Provide the (x, y) coordinate of the cell's center where the given text is located.  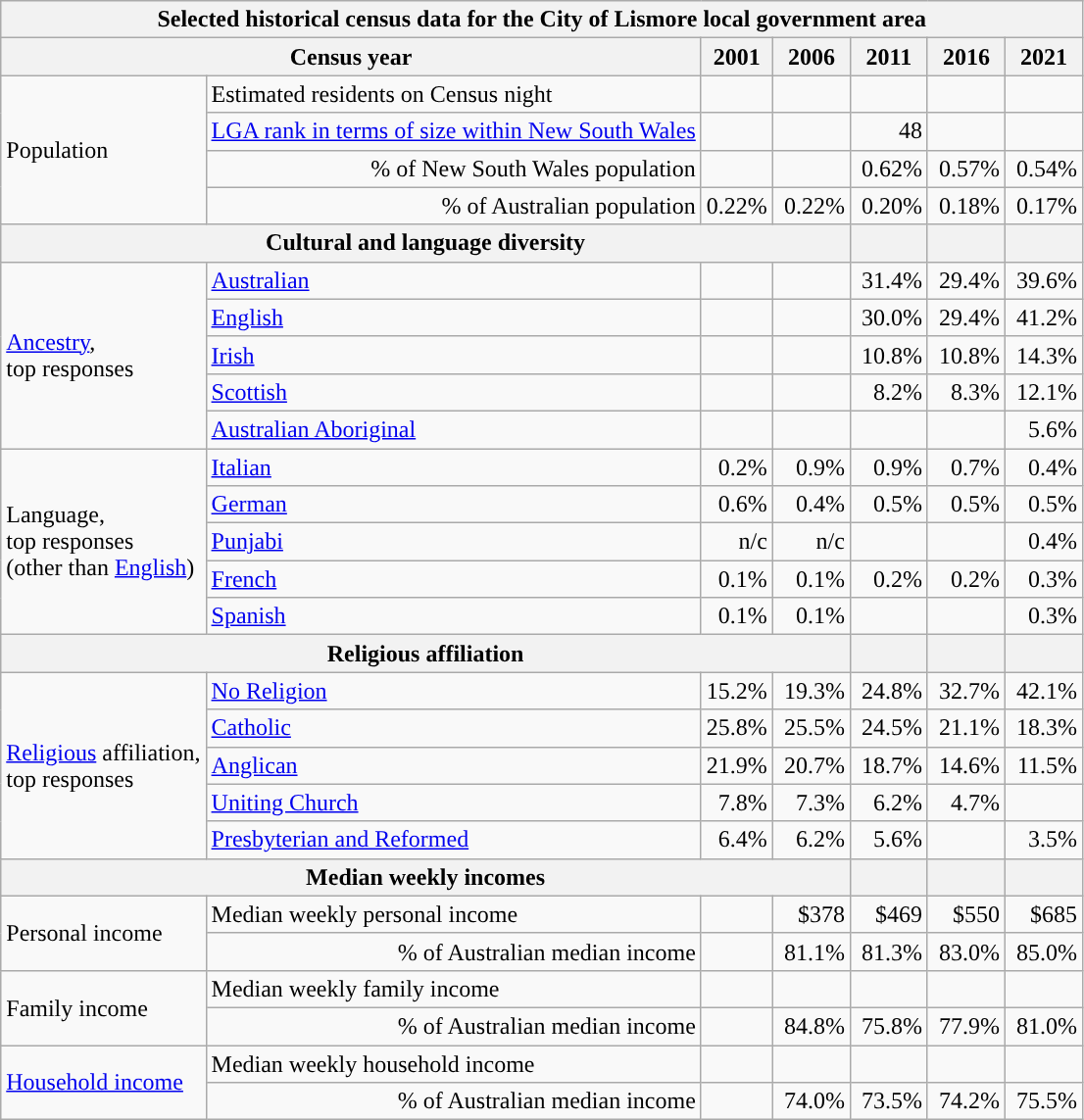
No Religion (453, 691)
11.5% (1045, 765)
21.9% (737, 765)
Estimated residents on Census night (453, 94)
French (453, 579)
73.5% (888, 1101)
31.4% (888, 280)
Median weekly family income (453, 989)
0.6% (737, 505)
0.54% (1045, 169)
Median weekly incomes (425, 877)
7.8% (737, 803)
Median weekly household income (453, 1063)
Irish (453, 355)
81.1% (812, 951)
74.0% (812, 1101)
2001 (737, 57)
25.5% (812, 728)
Italian (453, 467)
0.57% (966, 169)
8.2% (888, 392)
English (453, 317)
$685 (1045, 914)
Population (104, 150)
Household income (104, 1082)
2006 (812, 57)
Presbyterian and Reformed (453, 840)
81.0% (1045, 1026)
0.62% (888, 169)
% of Australian population (453, 206)
75.8% (888, 1026)
32.7% (966, 691)
4.7% (966, 803)
77.9% (966, 1026)
6.4% (737, 840)
0.17% (1045, 206)
2021 (1045, 57)
14.3% (1045, 355)
81.3% (888, 951)
Language,top responses(other than English) (104, 542)
German (453, 505)
75.5% (1045, 1101)
Australian (453, 280)
Australian Aboriginal (453, 429)
Family income (104, 1007)
0.18% (966, 206)
$469 (888, 914)
% of New South Wales population (453, 169)
7.3% (812, 803)
19.3% (812, 691)
Religious affiliation,top responses (104, 765)
18.3% (1045, 728)
0.20% (888, 206)
18.7% (888, 765)
12.1% (1045, 392)
24.5% (888, 728)
Census year (351, 57)
24.8% (888, 691)
84.8% (812, 1026)
$550 (966, 914)
8.3% (966, 392)
15.2% (737, 691)
39.6% (1045, 280)
25.8% (737, 728)
3.5% (1045, 840)
Punjabi (453, 542)
48 (888, 131)
30.0% (888, 317)
Religious affiliation (425, 654)
LGA rank in terms of size within New South Wales (453, 131)
$378 (812, 914)
Anglican (453, 765)
Personal income (104, 933)
20.7% (812, 765)
2016 (966, 57)
2011 (888, 57)
Uniting Church (453, 803)
0.7% (966, 467)
42.1% (1045, 691)
Ancestry,top responses (104, 355)
Catholic (453, 728)
74.2% (966, 1101)
83.0% (966, 951)
14.6% (966, 765)
Scottish (453, 392)
Median weekly personal income (453, 914)
85.0% (1045, 951)
Spanish (453, 616)
21.1% (966, 728)
41.2% (1045, 317)
Cultural and language diversity (425, 243)
Selected historical census data for the City of Lismore local government area (542, 20)
